Locate the cell with the specified text and output its (x, y) center coordinate. 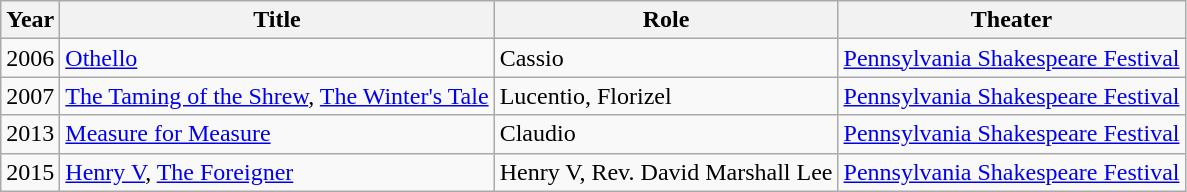
Measure for Measure (277, 134)
Claudio (666, 134)
Lucentio, Florizel (666, 96)
The Taming of the Shrew, The Winter's Tale (277, 96)
Henry V, Rev. David Marshall Lee (666, 172)
Title (277, 20)
Theater (1012, 20)
2007 (30, 96)
Role (666, 20)
Year (30, 20)
Cassio (666, 58)
Henry V, The Foreigner (277, 172)
Othello (277, 58)
2006 (30, 58)
2013 (30, 134)
2015 (30, 172)
